Detect which cell encompasses the target text, then output its [x, y] center coordinate. 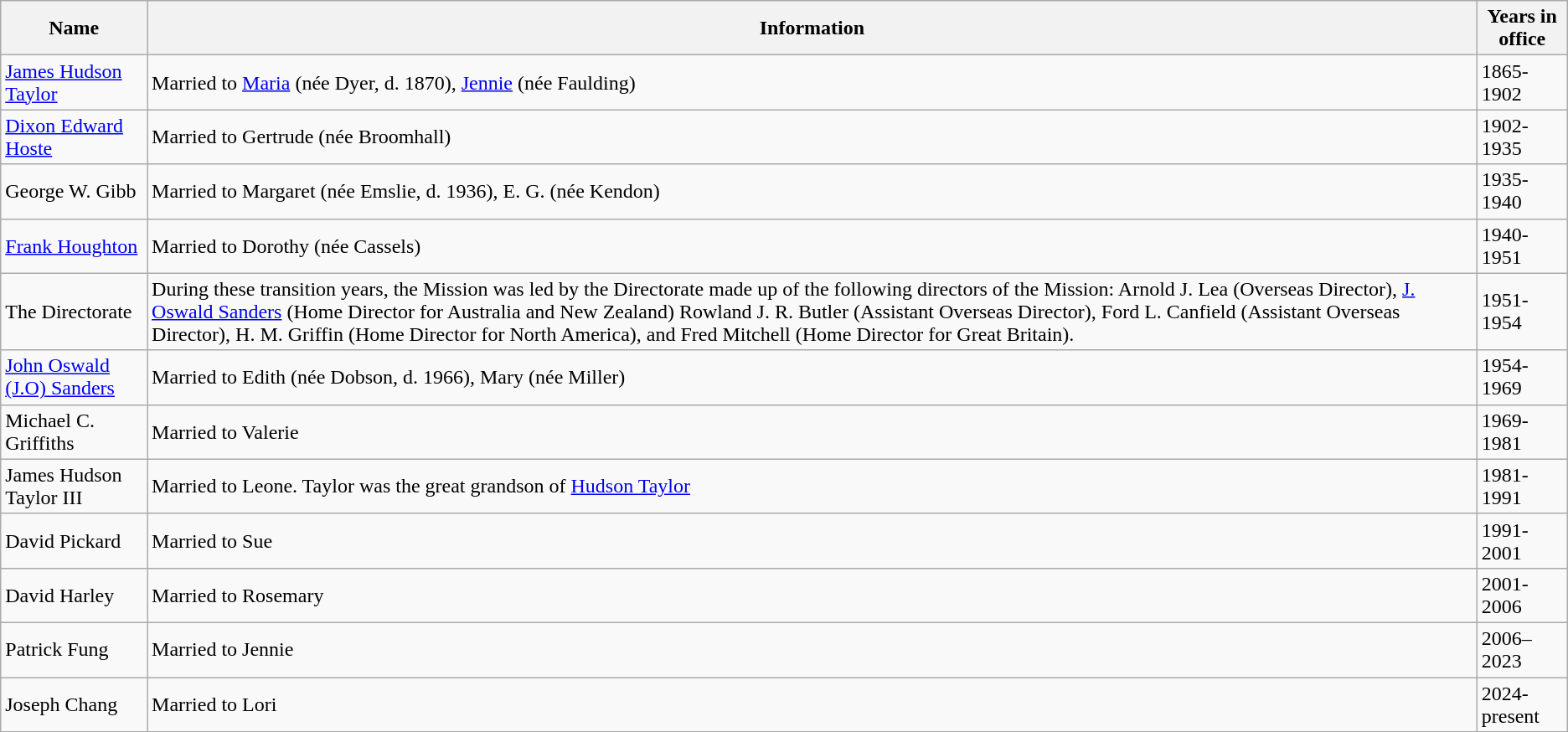
Patrick Fung [74, 650]
The Directorate [74, 312]
Married to Margaret (née Emslie, d. 1936), E. G. (née Kendon) [812, 191]
Married to Maria (née Dyer, d. 1870), Jennie (née Faulding) [812, 82]
Years in office [1522, 28]
1969-1981 [1522, 432]
Married to Gertrude (née Broomhall) [812, 137]
1951-1954 [1522, 312]
2006–2023 [1522, 650]
Married to Edith (née Dobson, d. 1966), Mary (née Miller) [812, 377]
1991-2001 [1522, 541]
James Hudson Taylor III [74, 486]
Information [812, 28]
James Hudson Taylor [74, 82]
1954-1969 [1522, 377]
Married to Rosemary [812, 595]
Michael C. Griffiths [74, 432]
Married to Valerie [812, 432]
1935-1940 [1522, 191]
Married to Lori [812, 704]
1902-1935 [1522, 137]
Married to Jennie [812, 650]
Name [74, 28]
David Harley [74, 595]
Married to Dorothy (née Cassels) [812, 246]
2024-present [1522, 704]
John Oswald (J.O) Sanders [74, 377]
Married to Sue [812, 541]
1865-1902 [1522, 82]
David Pickard [74, 541]
Joseph Chang [74, 704]
Frank Houghton [74, 246]
2001-2006 [1522, 595]
1981-1991 [1522, 486]
Dixon Edward Hoste [74, 137]
George W. Gibb [74, 191]
1940-1951 [1522, 246]
Married to Leone. Taylor was the great grandson of Hudson Taylor [812, 486]
